Output the [X, Y] coordinate of the center of the cell containing the given text.  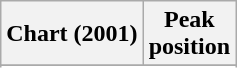
Chart (2001) [72, 34]
Peakposition [189, 34]
